Identify which cell holds the provided text, then report its [X, Y] central coordinate. 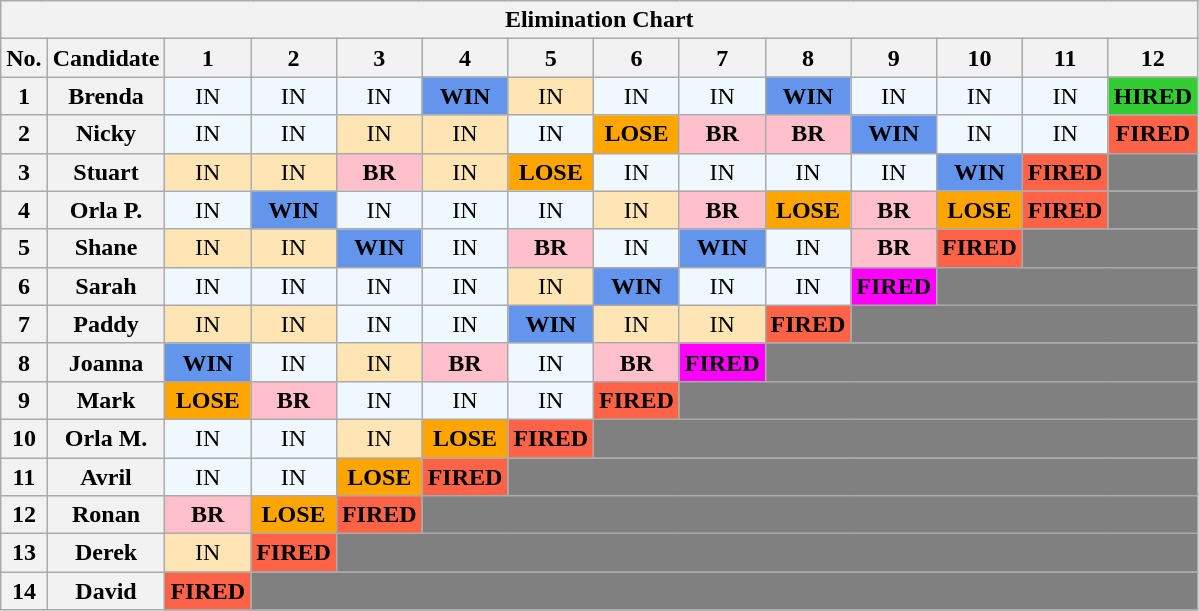
Mark [106, 400]
Ronan [106, 515]
Avril [106, 477]
Stuart [106, 172]
Orla M. [106, 438]
Paddy [106, 324]
Candidate [106, 58]
Joanna [106, 362]
Nicky [106, 134]
David [106, 591]
Brenda [106, 96]
Shane [106, 248]
Sarah [106, 286]
No. [24, 58]
HIRED [1153, 96]
13 [24, 553]
Orla P. [106, 210]
Derek [106, 553]
Elimination Chart [600, 20]
14 [24, 591]
